Output the [X, Y] coordinate of the center of the cell containing the given text.  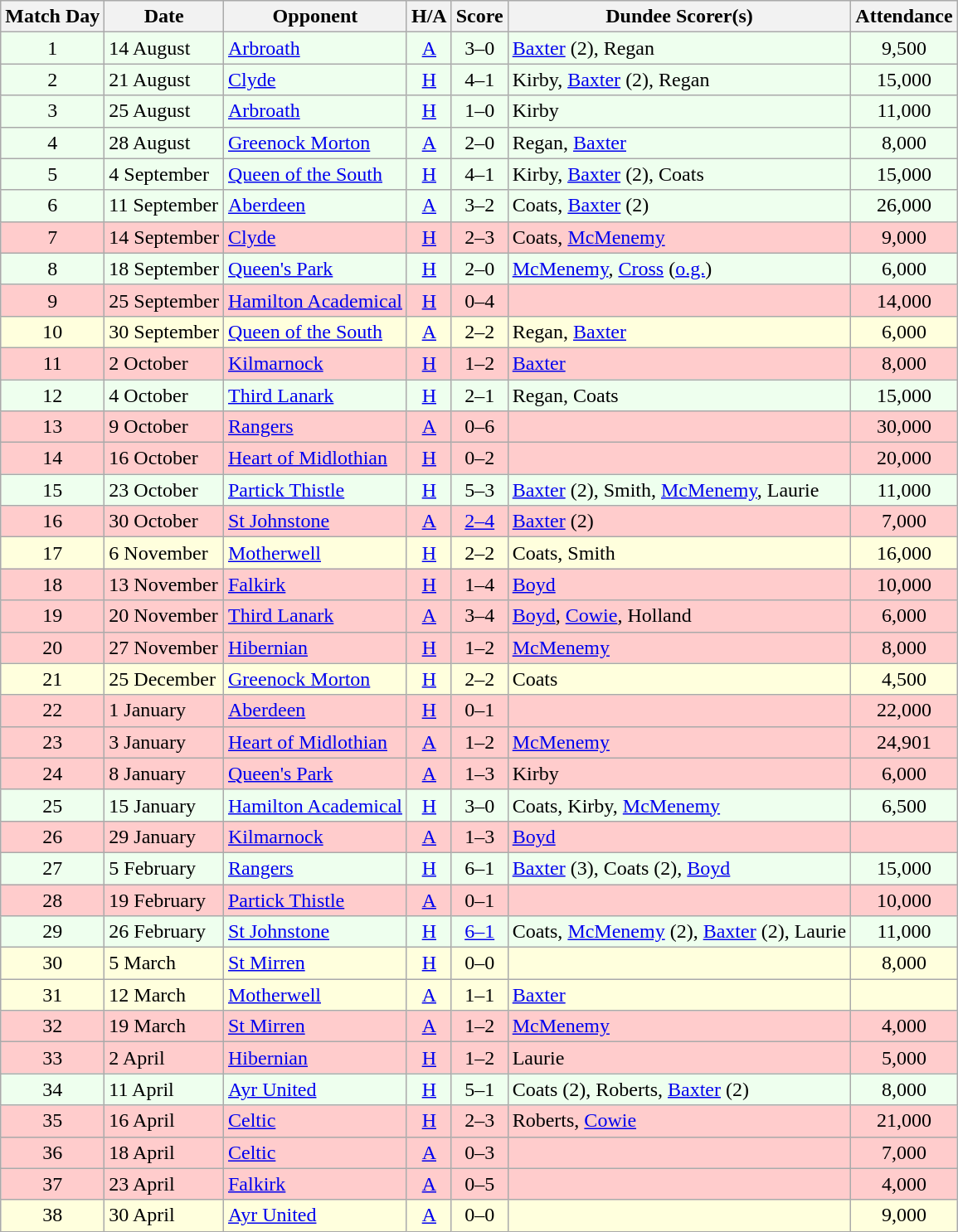
16 April [164, 1121]
3 January [164, 742]
0–5 [479, 1184]
18 September [164, 269]
8 January [164, 774]
23 [53, 742]
22,000 [904, 711]
5,000 [904, 1058]
6 November [164, 553]
3–4 [479, 616]
20 November [164, 616]
Baxter (2), Regan [679, 48]
28 [53, 900]
5–1 [479, 1089]
24 [53, 774]
30 October [164, 521]
Opponent [315, 17]
29 January [164, 837]
1 [53, 48]
27 November [164, 648]
5 [53, 174]
27 [53, 868]
21,000 [904, 1121]
32 [53, 1026]
0–4 [479, 300]
0–3 [479, 1152]
6 [53, 206]
19 March [164, 1026]
25 September [164, 300]
18 April [164, 1152]
9,500 [904, 48]
H/A [429, 17]
Baxter (2), Smith, McMenemy, Laurie [679, 490]
13 November [164, 584]
4 October [164, 395]
30 [53, 963]
3–2 [479, 206]
McMenemy, Cross (o.g.) [679, 269]
33 [53, 1058]
8 [53, 269]
Boyd, Cowie, Holland [679, 616]
2–4 [479, 521]
26 [53, 837]
17 [53, 553]
11 September [164, 206]
Baxter (3), Coats (2), Boyd [679, 868]
5 February [164, 868]
2 April [164, 1058]
14 [53, 458]
7 [53, 237]
29 [53, 932]
Coats, McMenemy [679, 237]
9 [53, 300]
6,500 [904, 805]
12 March [164, 995]
4 September [164, 174]
Laurie [679, 1058]
Kirby, Baxter (2), Coats [679, 174]
Kirby, Baxter (2), Regan [679, 80]
24,901 [904, 742]
2–1 [479, 395]
Coats, Baxter (2) [679, 206]
13 [53, 427]
31 [53, 995]
1–0 [479, 111]
1–4 [479, 584]
30,000 [904, 427]
Attendance [904, 17]
35 [53, 1121]
0–2 [479, 458]
34 [53, 1089]
36 [53, 1152]
Coats [679, 679]
30 April [164, 1215]
Match Day [53, 17]
23 April [164, 1184]
19 February [164, 900]
25 December [164, 679]
4,500 [904, 679]
25 [53, 805]
2 [53, 80]
15 [53, 490]
11 April [164, 1089]
12 [53, 395]
1 January [164, 711]
21 [53, 679]
26,000 [904, 206]
28 August [164, 143]
Roberts, Cowie [679, 1121]
4 [53, 143]
Date [164, 17]
1–1 [479, 995]
22 [53, 711]
14 September [164, 237]
Coats, Kirby, McMenemy [679, 805]
18 [53, 584]
10 [53, 332]
23 October [164, 490]
19 [53, 616]
Regan, Coats [679, 395]
20,000 [904, 458]
16 October [164, 458]
30 September [164, 332]
26 February [164, 932]
3 [53, 111]
21 August [164, 80]
16,000 [904, 553]
5 March [164, 963]
Coats, McMenemy (2), Baxter (2), Laurie [679, 932]
5–3 [479, 490]
Coats, Smith [679, 553]
Dundee Scorer(s) [679, 17]
20 [53, 648]
Baxter (2) [679, 521]
16 [53, 521]
14,000 [904, 300]
Coats (2), Roberts, Baxter (2) [679, 1089]
Score [479, 17]
38 [53, 1215]
2 October [164, 363]
25 August [164, 111]
0–6 [479, 427]
11 [53, 363]
37 [53, 1184]
9 October [164, 427]
15 January [164, 805]
14 August [164, 48]
